For the text-containing cell, return its midpoint in (X, Y) coordinate format. 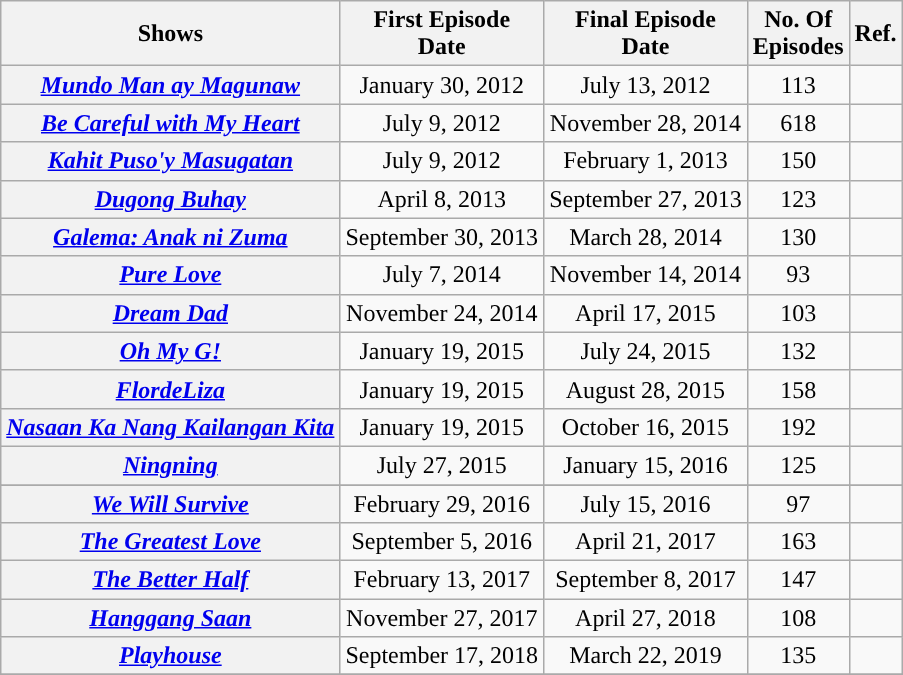
123 (798, 199)
September 8, 2017 (646, 580)
November 27, 2017 (442, 618)
Mundo Man ay Magunaw (170, 85)
Dream Dad (170, 313)
135 (798, 656)
108 (798, 618)
April 17, 2015 (646, 313)
Kahit Puso'y Masugatan (170, 161)
October 16, 2015 (646, 427)
The Better Half (170, 580)
93 (798, 275)
Hanggang Saan (170, 618)
July 27, 2015 (442, 465)
Be Careful with My Heart (170, 123)
January 30, 2012 (442, 85)
163 (798, 542)
158 (798, 389)
July 7, 2014 (442, 275)
September 17, 2018 (442, 656)
Playhouse (170, 656)
July 15, 2016 (646, 503)
150 (798, 161)
April 27, 2018 (646, 618)
March 22, 2019 (646, 656)
FlordeLiza (170, 389)
97 (798, 503)
November 14, 2014 (646, 275)
113 (798, 85)
618 (798, 123)
April 8, 2013 (442, 199)
September 27, 2013 (646, 199)
November 28, 2014 (646, 123)
130 (798, 237)
We Will Survive (170, 503)
January 15, 2016 (646, 465)
July 24, 2015 (646, 351)
Ningning (170, 465)
September 30, 2013 (442, 237)
February 29, 2016 (442, 503)
132 (798, 351)
September 5, 2016 (442, 542)
Pure Love (170, 275)
February 13, 2017 (442, 580)
Galema: Anak ni Zuma (170, 237)
First EpisodeDate (442, 34)
No. OfEpisodes (798, 34)
Dugong Buhay (170, 199)
192 (798, 427)
November 24, 2014 (442, 313)
Final EpisodeDate (646, 34)
125 (798, 465)
July 13, 2012 (646, 85)
The Greatest Love (170, 542)
Oh My G! (170, 351)
147 (798, 580)
August 28, 2015 (646, 389)
103 (798, 313)
March 28, 2014 (646, 237)
February 1, 2013 (646, 161)
Shows (170, 34)
Nasaan Ka Nang Kailangan Kita (170, 427)
Ref. (876, 34)
April 21, 2017 (646, 542)
